Pinpoint the cell where the given text exists, returning its (x, y) midpoint coordinate. 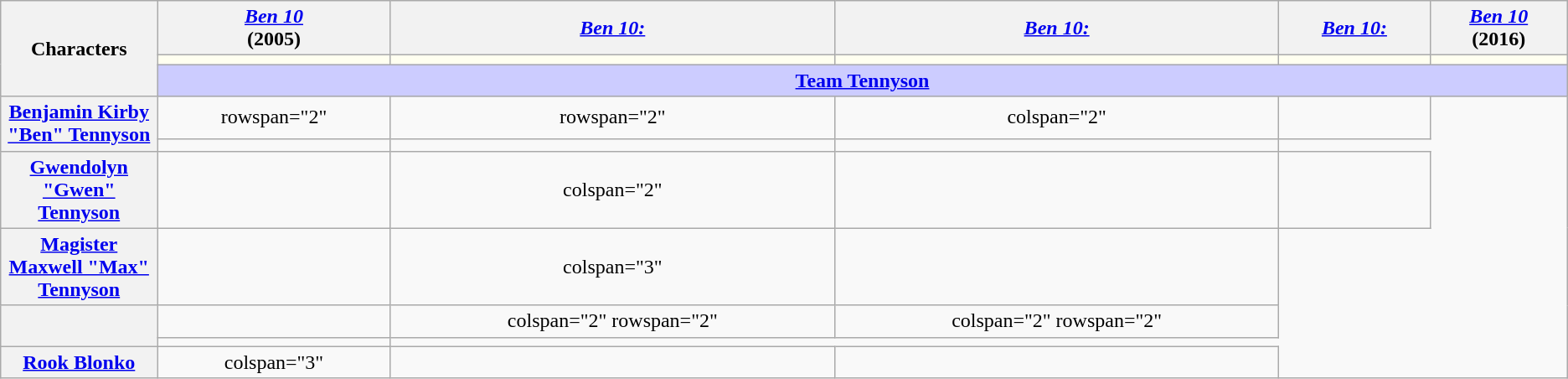
Benjamin Kirby "Ben" Tennyson (79, 124)
Rook Blonko (79, 362)
Ben 10(2016) (1498, 29)
Characters (79, 49)
Gwendolyn "Gwen" Tennyson (79, 189)
Ben 10(2005) (274, 29)
Team Tennyson (863, 80)
Magister Maxwell "Max" Tennyson (79, 267)
